Pinpoint the cell where the given text exists, returning its [x, y] midpoint coordinate. 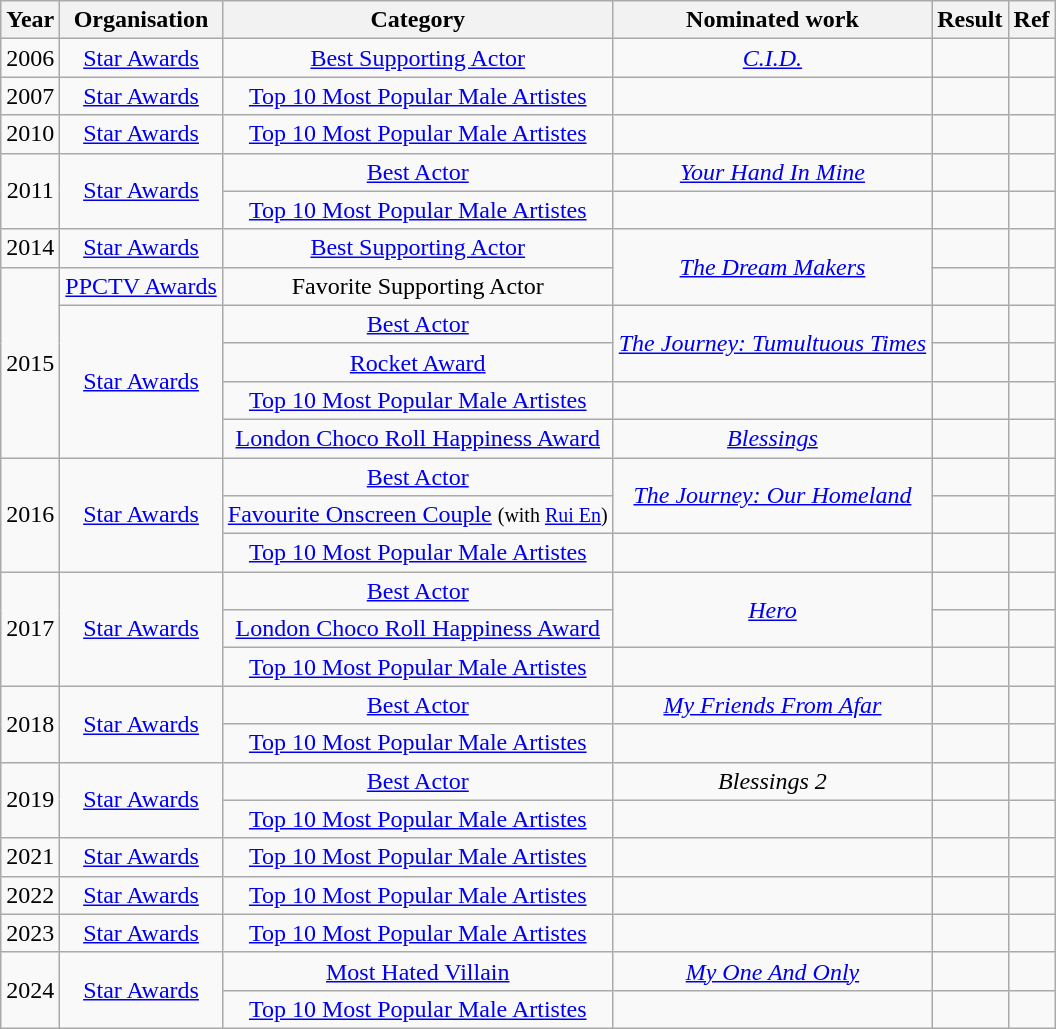
2015 [30, 362]
Blessings [772, 438]
2024 [30, 990]
2022 [30, 895]
2016 [30, 515]
Organisation [141, 20]
Nominated work [772, 20]
The Dream Makers [772, 267]
Result [970, 20]
My One And Only [772, 971]
2018 [30, 724]
2011 [30, 191]
2006 [30, 58]
2007 [30, 96]
PPCTV Awards [141, 286]
Rocket Award [418, 362]
Favourite Onscreen Couple (with Rui En) [418, 515]
Favorite Supporting Actor [418, 286]
C.I.D. [772, 58]
2017 [30, 629]
2010 [30, 134]
The Journey: Our Homeland [772, 496]
My Friends From Afar [772, 705]
2021 [30, 857]
2019 [30, 800]
Most Hated Villain [418, 971]
Ref [1032, 20]
Hero [772, 610]
2023 [30, 933]
Blessings 2 [772, 781]
Category [418, 20]
The Journey: Tumultuous Times [772, 343]
Year [30, 20]
2014 [30, 248]
Your Hand In Mine [772, 172]
